From the cell containing the given text, extract its center point as (x, y) coordinate. 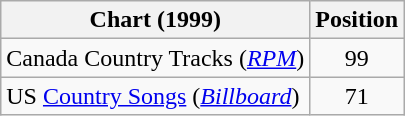
99 (357, 58)
Position (357, 20)
71 (357, 96)
Canada Country Tracks (RPM) (156, 58)
US Country Songs (Billboard) (156, 96)
Chart (1999) (156, 20)
